Extract the [X, Y] coordinate from the center of the cell holding the provided text.  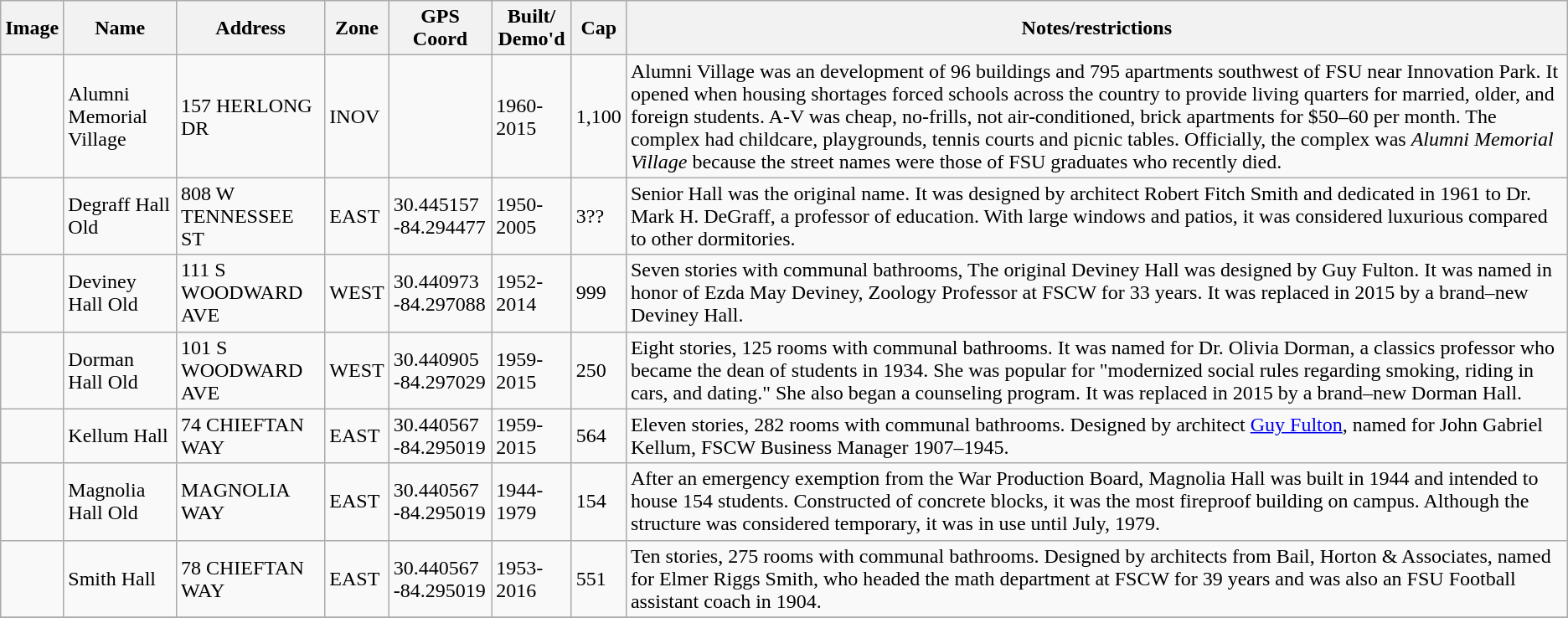
101 S WOODWARD AVE [250, 370]
Magnolia Hall Old [121, 502]
30.440905-84.297029 [441, 370]
1950-2005 [532, 216]
Built/Demo'd [532, 28]
Smith Hall [121, 579]
3?? [598, 216]
Notes/restrictions [1096, 28]
551 [598, 579]
Kellum Hall [121, 435]
1944-1979 [532, 502]
Zone [357, 28]
INOV [357, 116]
808 W TENNESSEE ST [250, 216]
157 HERLONG DR [250, 116]
999 [598, 293]
Eleven stories, 282 rooms with communal bathrooms. Designed by architect Guy Fulton, named for John Gabriel Kellum, FSCW Business Manager 1907–1945. [1096, 435]
30.445157-84.294477 [441, 216]
Dorman Hall Old [121, 370]
111 S WOODWARD AVE [250, 293]
Name [121, 28]
GPS Coord [441, 28]
30.440973-84.297088 [441, 293]
Deviney Hall Old [121, 293]
Alumni Memorial Village [121, 116]
564 [598, 435]
Degraff Hall Old [121, 216]
Cap [598, 28]
74 CHIEFTAN WAY [250, 435]
1953-2016 [532, 579]
154 [598, 502]
1,100 [598, 116]
1960-2015 [532, 116]
MAGNOLIA WAY [250, 502]
250 [598, 370]
1952-2014 [532, 293]
78 CHIEFTAN WAY [250, 579]
Address [250, 28]
Image [32, 28]
